Provide the [X, Y] coordinate of the cell's center where the given text is located.  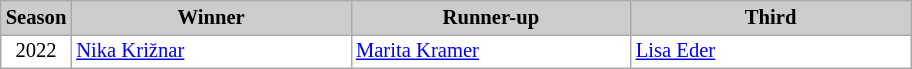
2022 [36, 51]
Third [771, 17]
Season [36, 17]
Lisa Eder [771, 51]
Marita Kramer [491, 51]
Winner [211, 17]
Nika Križnar [211, 51]
Runner-up [491, 17]
